For the text-containing cell, return its midpoint in (x, y) coordinate format. 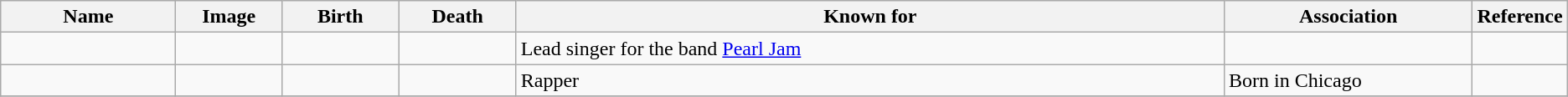
Known for (869, 17)
Birth (340, 17)
Death (457, 17)
Association (1348, 17)
Lead singer for the band Pearl Jam (869, 48)
Reference (1519, 17)
Name (89, 17)
Rapper (869, 80)
Born in Chicago (1348, 80)
Image (230, 17)
